Scan for the cell matching the given text and deliver its [X, Y] coordinate at center. 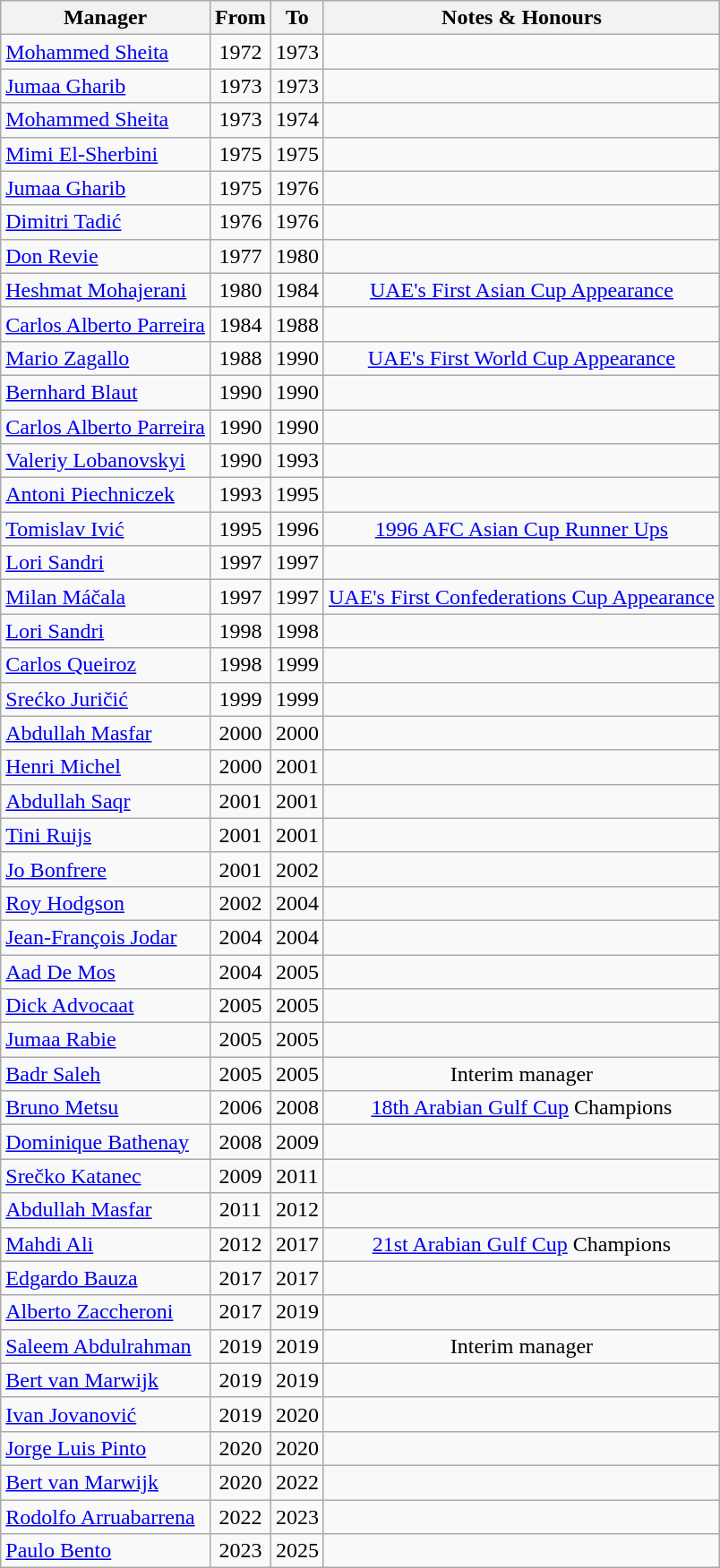
Carlos Queiroz [106, 665]
Srečko Katanec [106, 1176]
UAE's First Confederations Cup Appearance [521, 597]
Edgardo Bauza [106, 1278]
Heshmat Mohajerani [106, 290]
Milan Máčala [106, 597]
Manager [106, 18]
Henri Michel [106, 767]
From [240, 18]
Abdullah Saqr [106, 801]
Don Revie [106, 256]
Paulo Bento [106, 1551]
Bruno Metsu [106, 1108]
Jumaa Rabie [106, 1040]
Jo Bonfrere [106, 869]
Jorge Luis Pinto [106, 1448]
Mimi El-Sherbini [106, 154]
1996 AFC Asian Cup Runner Ups [521, 529]
Dominique Bathenay [106, 1142]
2025 [297, 1551]
Bernhard Blaut [106, 392]
21st Arabian Gulf Cup Champions [521, 1244]
UAE's First World Cup Appearance [521, 358]
Dick Advocaat [106, 1006]
Rodolfo Arruabarrena [106, 1517]
1977 [240, 256]
Tini Ruijs [106, 835]
Alberto Zaccheroni [106, 1312]
Antoni Piechniczek [106, 495]
UAE's First Asian Cup Appearance [521, 290]
1974 [297, 120]
Badr Saleh [106, 1074]
1972 [240, 52]
18th Arabian Gulf Cup Champions [521, 1108]
1996 [297, 529]
Mario Zagallo [106, 358]
2006 [240, 1108]
Srećko Juričić [106, 699]
Valeriy Lobanovskyi [106, 461]
Saleem Abdulrahman [106, 1346]
Mahdi Ali [106, 1244]
Jean-François Jodar [106, 937]
Roy Hodgson [106, 903]
Dimitri Tadić [106, 222]
Notes & Honours [521, 18]
Tomislav Ivić [106, 529]
Ivan Jovanović [106, 1414]
To [297, 18]
Aad De Mos [106, 971]
